Scan for the cell matching the given text and deliver its (X, Y) coordinate at center. 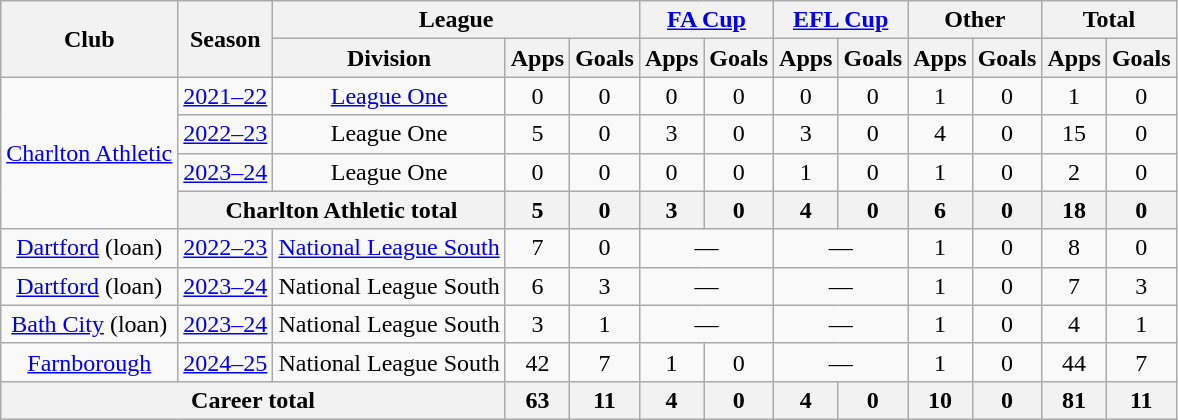
2021–22 (226, 96)
2 (1074, 172)
2024–25 (226, 362)
FA Cup (706, 20)
Total (1109, 20)
EFL Cup (841, 20)
Farnborough (90, 362)
18 (1074, 210)
Other (975, 20)
League (456, 20)
81 (1074, 400)
15 (1074, 134)
Career total (253, 400)
Charlton Athletic total (342, 210)
63 (537, 400)
Club (90, 39)
44 (1074, 362)
Charlton Athletic (90, 153)
42 (537, 362)
10 (940, 400)
Season (226, 39)
Bath City (loan) (90, 324)
Division (389, 58)
8 (1074, 248)
